Output the [x, y] coordinate of the center of the cell containing the given text.  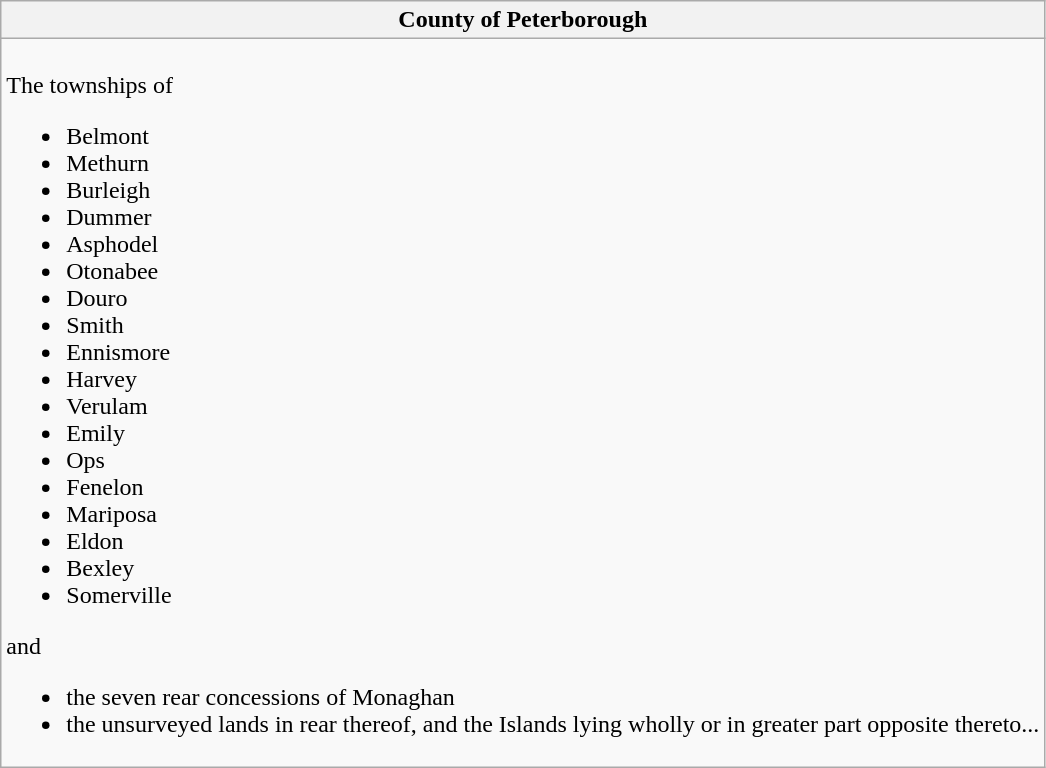
County of Peterborough [523, 20]
